Identify which cell holds the provided text, then report its (x, y) central coordinate. 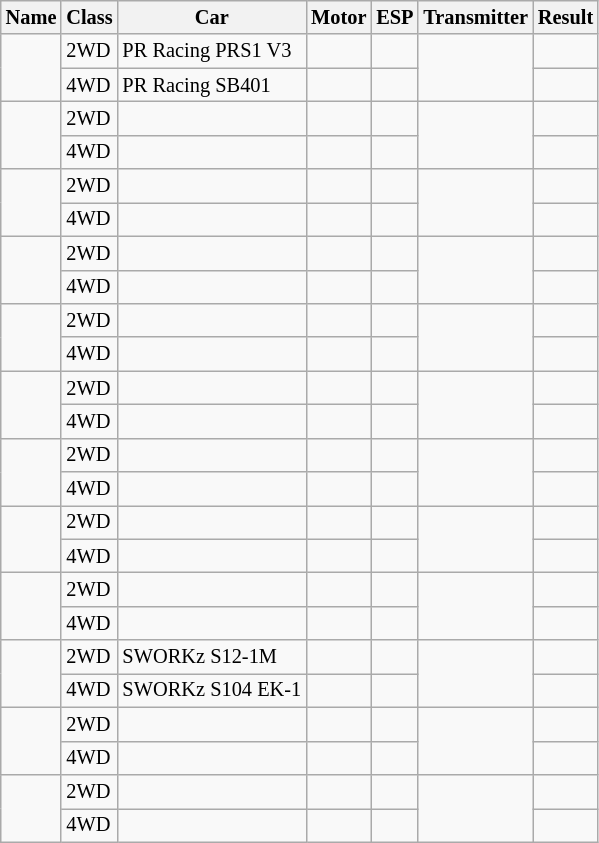
SWORKz S104 EK-1 (212, 690)
Transmitter (476, 17)
Class (89, 17)
PR Racing SB401 (212, 85)
SWORKz S12-1M (212, 657)
Result (566, 17)
Motor (338, 17)
Car (212, 17)
Name (32, 17)
PR Racing PRS1 V3 (212, 51)
ESP (394, 17)
